Find where the given text appears and provide that cell's center as [x, y] coordinate. 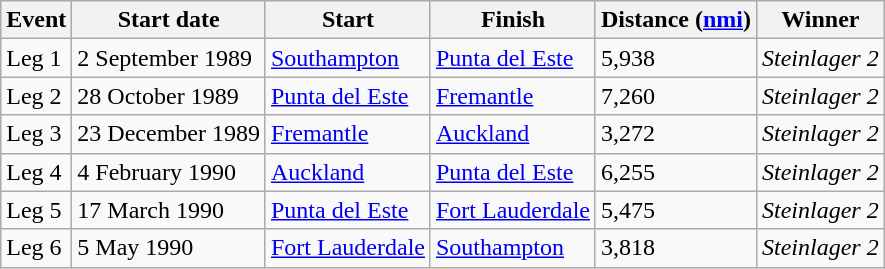
Leg 3 [36, 134]
5,475 [676, 210]
17 March 1990 [169, 210]
7,260 [676, 96]
Distance (nmi) [676, 20]
Leg 1 [36, 58]
Leg 5 [36, 210]
Leg 2 [36, 96]
Leg 4 [36, 172]
3,272 [676, 134]
Event [36, 20]
23 December 1989 [169, 134]
Start date [169, 20]
Finish [512, 20]
28 October 1989 [169, 96]
Start [348, 20]
4 February 1990 [169, 172]
5,938 [676, 58]
Winner [821, 20]
3,818 [676, 248]
2 September 1989 [169, 58]
6,255 [676, 172]
Leg 6 [36, 248]
5 May 1990 [169, 248]
